From the cell containing the given text, extract its center point as [x, y] coordinate. 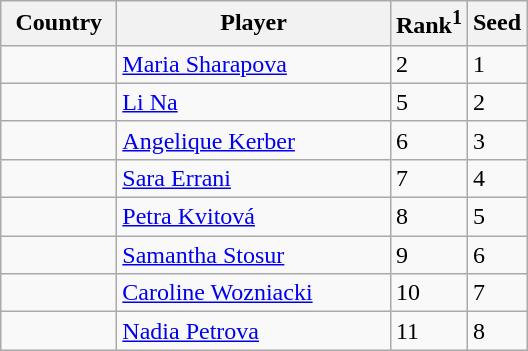
Nadia Petrova [254, 331]
Angelique Kerber [254, 140]
Petra Kvitová [254, 217]
Seed [496, 24]
Player [254, 24]
11 [428, 331]
1 [496, 64]
Country [59, 24]
3 [496, 140]
9 [428, 255]
Li Na [254, 102]
Maria Sharapova [254, 64]
Sara Errani [254, 178]
10 [428, 293]
Samantha Stosur [254, 255]
Rank1 [428, 24]
Caroline Wozniacki [254, 293]
4 [496, 178]
